Locate the cell with the specified text and output its (x, y) center coordinate. 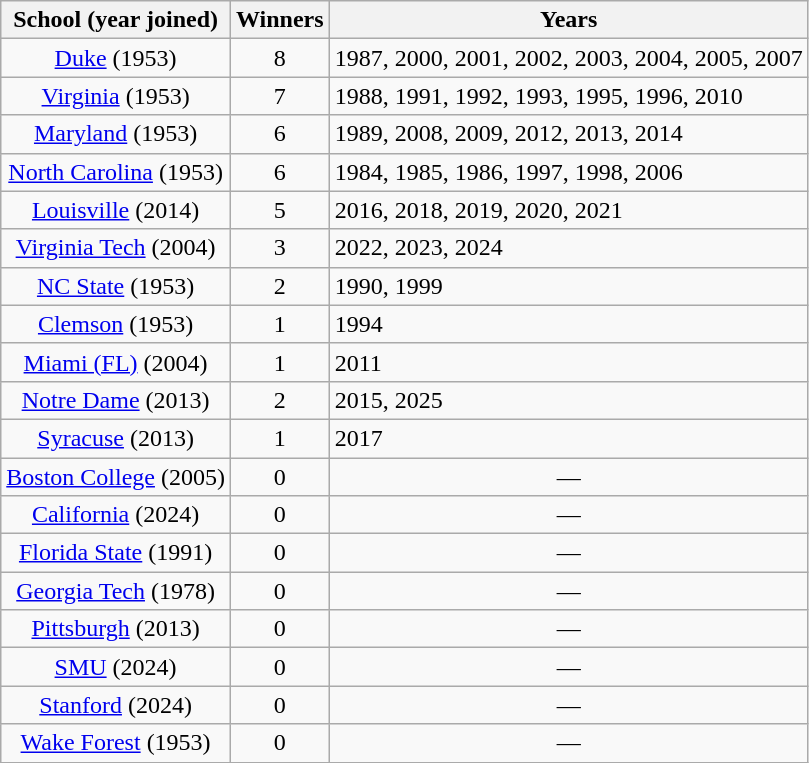
North Carolina (1953) (116, 172)
Stanford (2024) (116, 705)
8 (280, 58)
2015, 2025 (568, 400)
1989, 2008, 2009, 2012, 2013, 2014 (568, 134)
7 (280, 96)
1984, 1985, 1986, 1997, 1998, 2006 (568, 172)
1988, 1991, 1992, 1993, 1995, 1996, 2010 (568, 96)
Wake Forest (1953) (116, 743)
Louisville (2014) (116, 210)
2011 (568, 362)
1987, 2000, 2001, 2002, 2003, 2004, 2005, 2007 (568, 58)
Winners (280, 20)
School (year joined) (116, 20)
Georgia Tech (1978) (116, 591)
Virginia (1953) (116, 96)
Florida State (1991) (116, 553)
2016, 2018, 2019, 2020, 2021 (568, 210)
Virginia Tech (2004) (116, 248)
Years (568, 20)
Duke (1953) (116, 58)
5 (280, 210)
Syracuse (2013) (116, 438)
NC State (1953) (116, 286)
Notre Dame (2013) (116, 400)
SMU (2024) (116, 667)
3 (280, 248)
Clemson (1953) (116, 324)
Boston College (2005) (116, 477)
California (2024) (116, 515)
1990, 1999 (568, 286)
Miami (FL) (2004) (116, 362)
Pittsburgh (2013) (116, 629)
1994 (568, 324)
Maryland (1953) (116, 134)
2022, 2023, 2024 (568, 248)
2017 (568, 438)
